Return the (X, Y) coordinate for the center point of the cell that contains the specified text.  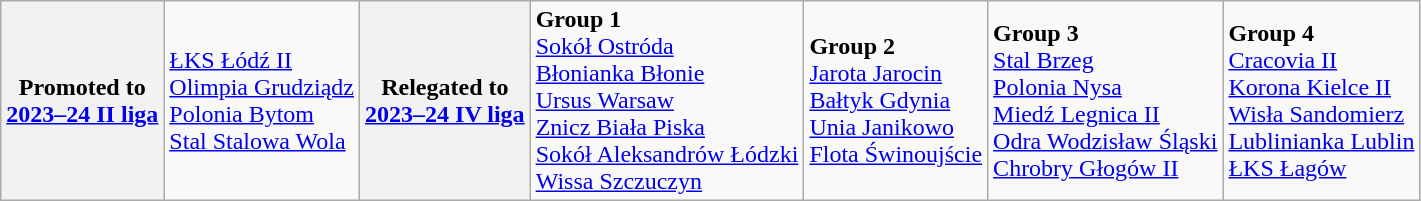
Promoted to2023–24 II liga (82, 101)
Relegated to2023–24 IV liga (446, 101)
Group 4 Cracovia II Korona Kielce II Wisła Sandomierz Lublinianka Lublin ŁKS Łagów (1322, 101)
Group 1 Sokół Ostróda Błonianka Błonie Ursus Warsaw Znicz Biała Piska Sokół Aleksandrów Łódzki Wissa Szczuczyn (667, 101)
Group 2 Jarota Jarocin Bałtyk Gdynia Unia Janikowo Flota Świnoujście (896, 101)
ŁKS Łódź II Olimpia Grudziądz Polonia Bytom Stal Stalowa Wola (262, 101)
Group 3 Stal Brzeg Polonia Nysa Miedź Legnica II Odra Wodzisław Śląski Chrobry Głogów II (1106, 101)
